Return the (x, y) coordinate for the center point of the cell that contains the specified text.  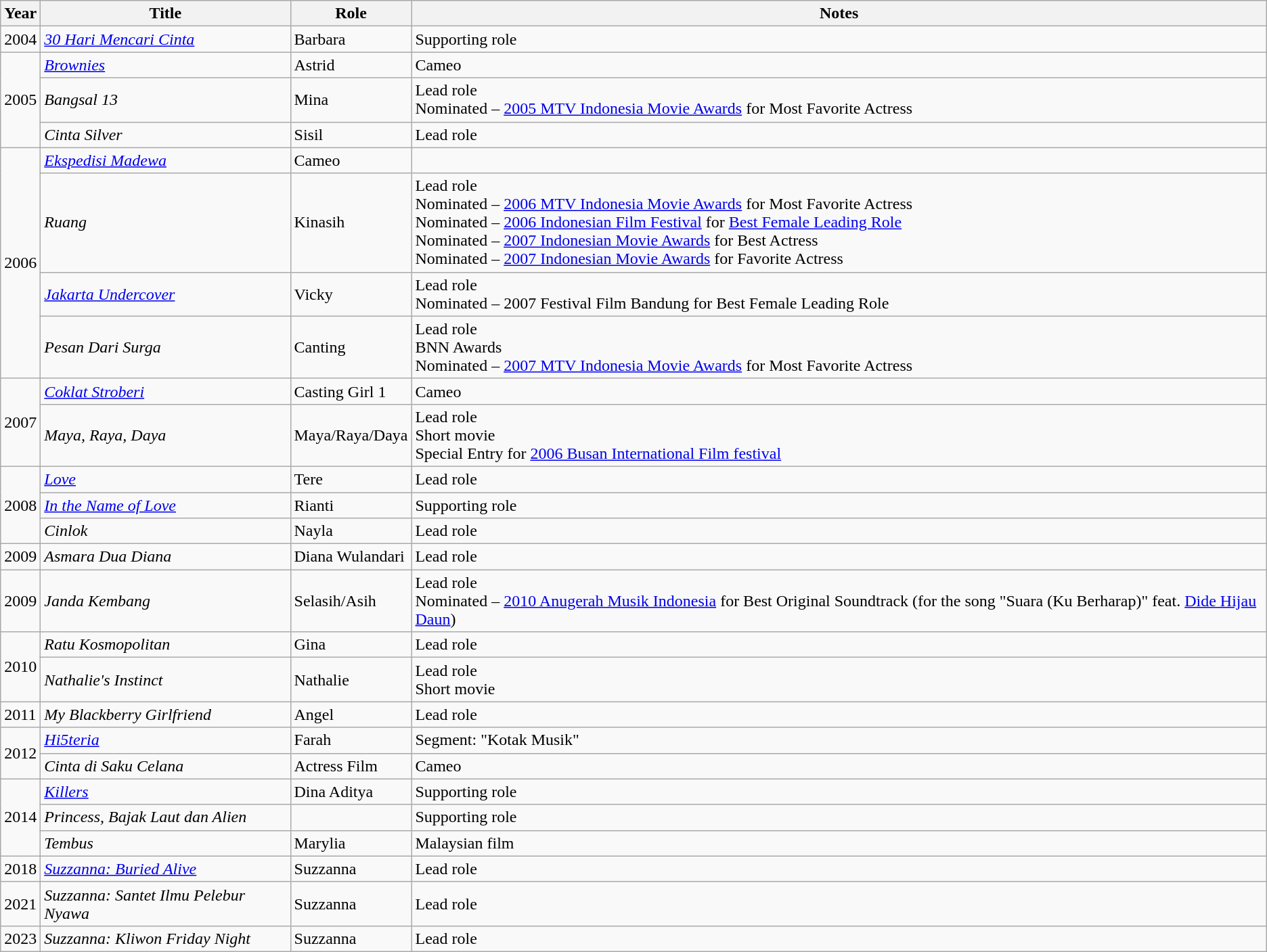
Cinlok (165, 531)
Notes (839, 14)
Suzzanna: Kliwon Friday Night (165, 938)
Year (20, 14)
Lead roleShort movieSpecial Entry for 2006 Busan International Film festival (839, 435)
2006 (20, 263)
Casting Girl 1 (351, 391)
2014 (20, 817)
Ekspedisi Madewa (165, 160)
2010 (20, 667)
Love (165, 479)
Kinasih (351, 223)
2023 (20, 938)
Hi5teria (165, 740)
Farah (351, 740)
2021 (20, 904)
2018 (20, 869)
Actress Film (351, 766)
Nathalie's Instinct (165, 679)
Vicky (351, 294)
Malaysian film (839, 843)
Maya, Raya, Daya (165, 435)
Angel (351, 715)
2012 (20, 753)
Tembus (165, 843)
2004 (20, 39)
My Blackberry Girlfriend (165, 715)
Sisil (351, 135)
Lead roleBNN AwardsNominated – 2007 MTV Indonesia Movie Awards for Most Favorite Actress (839, 347)
Segment: "Kotak Musik" (839, 740)
Lead roleNominated – 2005 MTV Indonesia Movie Awards for Most Favorite Actress (839, 100)
Marylia (351, 843)
2007 (20, 422)
Ratu Kosmopolitan (165, 645)
Canting (351, 347)
Rianti (351, 505)
Janda Kembang (165, 601)
Mina (351, 100)
2008 (20, 505)
Ruang (165, 223)
Cinta Silver (165, 135)
Cinta di Saku Celana (165, 766)
Jakarta Undercover (165, 294)
Suzzanna: Buried Alive (165, 869)
In the Name of Love (165, 505)
Lead role Short movie (839, 679)
Nayla (351, 531)
Tere (351, 479)
30 Hari Mencari Cinta (165, 39)
Killers (165, 792)
Astrid (351, 65)
Lead roleNominated – 2007 Festival Film Bandung for Best Female Leading Role (839, 294)
Title (165, 14)
Selasih/Asih (351, 601)
Bangsal 13 (165, 100)
Brownies (165, 65)
Asmara Dua Diana (165, 557)
2011 (20, 715)
Gina (351, 645)
Barbara (351, 39)
Dina Aditya (351, 792)
Nathalie (351, 679)
Suzzanna: Santet Ilmu Pelebur Nyawa (165, 904)
Role (351, 14)
Lead roleNominated – 2010 Anugerah Musik Indonesia for Best Original Soundtrack (for the song "Suara (Ku Berharap)" feat. Dide Hijau Daun) (839, 601)
Maya/Raya/Daya (351, 435)
Coklat Stroberi (165, 391)
Diana Wulandari (351, 557)
Pesan Dari Surga (165, 347)
Princess, Bajak Laut dan Alien (165, 817)
2005 (20, 100)
